For the text-containing cell, return its midpoint in (X, Y) coordinate format. 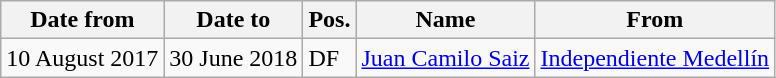
Date from (82, 20)
Juan Camilo Saiz (446, 58)
Pos. (330, 20)
Name (446, 20)
10 August 2017 (82, 58)
From (655, 20)
Independiente Medellín (655, 58)
Date to (234, 20)
30 June 2018 (234, 58)
DF (330, 58)
